Search for the cell housing the specified text and yield its (x, y) center coordinate. 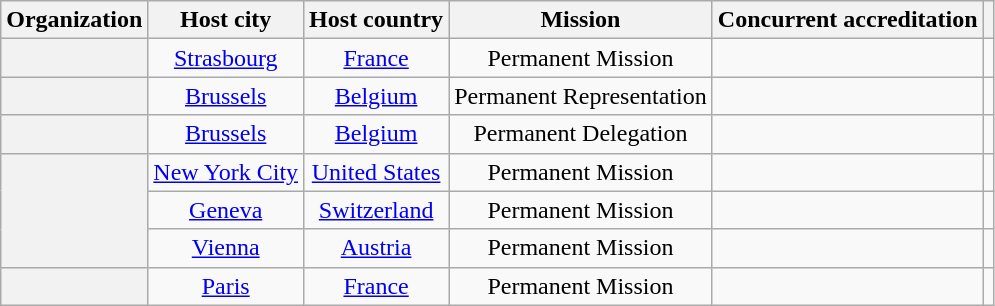
New York City (226, 172)
United States (376, 172)
Geneva (226, 210)
Vienna (226, 248)
Strasbourg (226, 58)
Switzerland (376, 210)
Austria (376, 248)
Organization (74, 20)
Permanent Representation (581, 96)
Mission (581, 20)
Paris (226, 286)
Host country (376, 20)
Permanent Delegation (581, 134)
Host city (226, 20)
Concurrent accreditation (848, 20)
